Determine the [x, y] coordinate at the center of the cell enclosing the given text.  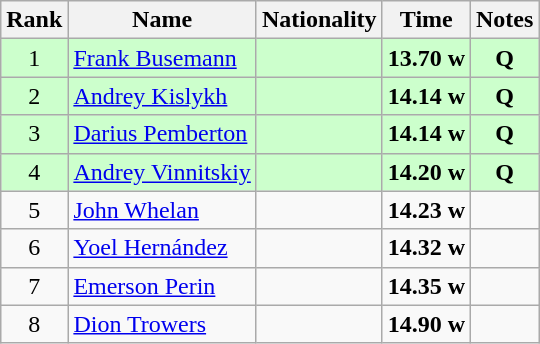
Dion Trowers [162, 324]
Andrey Kislykh [162, 96]
Nationality [319, 20]
14.20 w [426, 172]
6 [34, 248]
14.90 w [426, 324]
2 [34, 96]
8 [34, 324]
Yoel Hernández [162, 248]
14.23 w [426, 210]
Emerson Perin [162, 286]
Name [162, 20]
7 [34, 286]
4 [34, 172]
13.70 w [426, 58]
Darius Pemberton [162, 134]
John Whelan [162, 210]
Rank [34, 20]
14.32 w [426, 248]
Notes [505, 20]
Frank Busemann [162, 58]
1 [34, 58]
14.35 w [426, 286]
Andrey Vinnitskiy [162, 172]
Time [426, 20]
5 [34, 210]
3 [34, 134]
